Extract the (x, y) coordinate from the center of the cell holding the provided text.  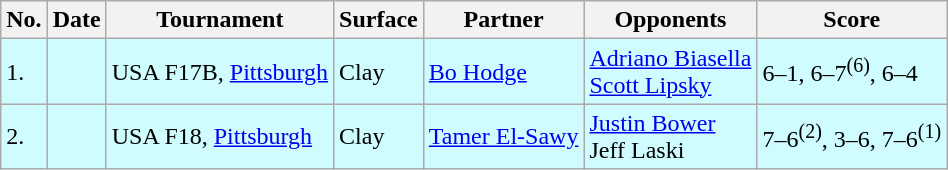
No. (24, 20)
Date (76, 20)
2. (24, 136)
7–6(2), 3–6, 7–6(1) (852, 136)
Bo Hodge (504, 72)
USA F17B, Pittsburgh (220, 72)
Opponents (670, 20)
Score (852, 20)
Tamer El-Sawy (504, 136)
Partner (504, 20)
Adriano Biasella Scott Lipsky (670, 72)
Justin Bower Jeff Laski (670, 136)
Surface (379, 20)
USA F18, Pittsburgh (220, 136)
1. (24, 72)
Tournament (220, 20)
6–1, 6–7(6), 6–4 (852, 72)
